From the cell containing the given text, extract its center point as [X, Y] coordinate. 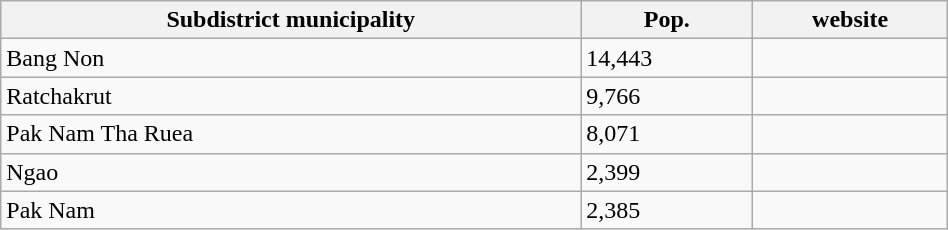
website [850, 20]
2,399 [667, 172]
Pak Nam Tha Ruea [291, 134]
9,766 [667, 96]
Bang Non [291, 58]
Ratchakrut [291, 96]
Pop. [667, 20]
Subdistrict municipality [291, 20]
14,443 [667, 58]
Ngao [291, 172]
Pak Nam [291, 210]
8,071 [667, 134]
2,385 [667, 210]
